For the text-containing cell, return its midpoint in (x, y) coordinate format. 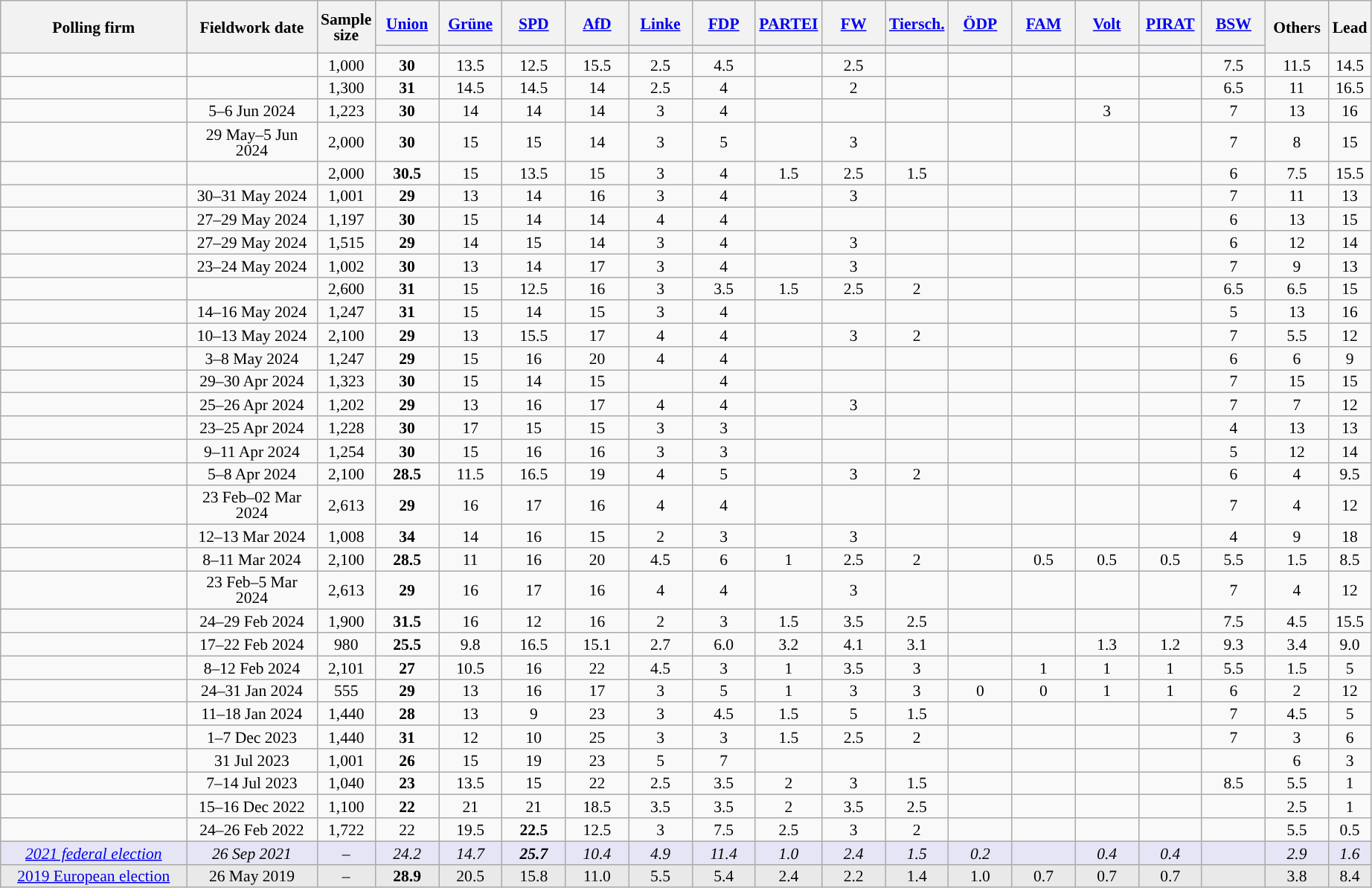
25 (597, 737)
Polling firm (94, 27)
15–16 Dec 2022 (251, 807)
23 Feb–02 Mar 2024 (251, 505)
31.5 (406, 621)
30–31 May 2024 (251, 197)
FAM (1043, 23)
Tiersch. (917, 23)
12–13 Mar 2024 (251, 536)
11.0 (597, 875)
Samplesize (346, 27)
26 (406, 761)
9–11 Apr 2024 (251, 451)
1,202 (346, 405)
31 Jul 2023 (251, 761)
11–18 Jan 2024 (251, 715)
23 Feb–5 Mar 2024 (251, 590)
1,002 (346, 265)
2019 European election (94, 875)
1,900 (346, 621)
3.8 (1296, 875)
15.8 (534, 875)
1,000 (346, 64)
5–6 Jun 2024 (251, 112)
SPD (534, 23)
FW (854, 23)
2021 federal election (94, 853)
Grüne (470, 23)
2.9 (1296, 853)
AfD (597, 23)
14–16 May 2024 (251, 313)
PIRAT (1170, 23)
9.8 (470, 645)
24–29 Feb 2024 (251, 621)
1,228 (346, 427)
9.0 (1350, 645)
10.4 (597, 853)
10 (534, 737)
28 (406, 715)
34 (406, 536)
1,515 (346, 243)
1,323 (346, 381)
7–14 Jul 2023 (251, 783)
980 (346, 645)
1,300 (346, 88)
1.2 (1170, 645)
27 (406, 667)
1,100 (346, 807)
BSW (1234, 23)
24–31 Jan 2024 (251, 691)
18 (1350, 536)
ÖDP (981, 23)
2,600 (346, 289)
1,040 (346, 783)
4.1 (854, 645)
25.7 (534, 853)
5.4 (723, 875)
22.5 (534, 829)
24–26 Feb 2022 (251, 829)
29 May–5 Jun 2024 (251, 142)
Volt (1107, 23)
1,223 (346, 112)
15.1 (597, 645)
1.6 (1350, 853)
8–11 Mar 2024 (251, 560)
Union (406, 23)
1,197 (346, 219)
1,254 (346, 451)
24.2 (406, 853)
8 (1296, 142)
1,722 (346, 829)
23–24 May 2024 (251, 265)
5–8 Apr 2024 (251, 473)
1.3 (1107, 645)
Linke (661, 23)
29–30 Apr 2024 (251, 381)
19.5 (470, 829)
Fieldwork date (251, 27)
25–26 Apr 2024 (251, 405)
3.1 (917, 645)
2,101 (346, 667)
8–12 Feb 2024 (251, 667)
10–13 May 2024 (251, 335)
555 (346, 691)
9.3 (1234, 645)
11.4 (723, 853)
9.5 (1350, 473)
26 Sep 2021 (251, 853)
23–25 Apr 2024 (251, 427)
3.2 (789, 645)
10.5 (470, 667)
3–8 May 2024 (251, 359)
6.0 (723, 645)
PARTEI (789, 23)
20.5 (470, 875)
Others (1296, 27)
2.7 (661, 645)
8.4 (1350, 875)
FDP (723, 23)
3.4 (1296, 645)
18.5 (597, 807)
1–7 Dec 2023 (251, 737)
2.2 (854, 875)
28.9 (406, 875)
4.9 (661, 853)
0.2 (981, 853)
26 May 2019 (251, 875)
14.7 (470, 853)
17–22 Feb 2024 (251, 645)
30.5 (406, 173)
1.4 (917, 875)
1,008 (346, 536)
Lead (1350, 27)
25.5 (406, 645)
